Capture the cell that displays the provided text and extract its (x, y) central coordinate. 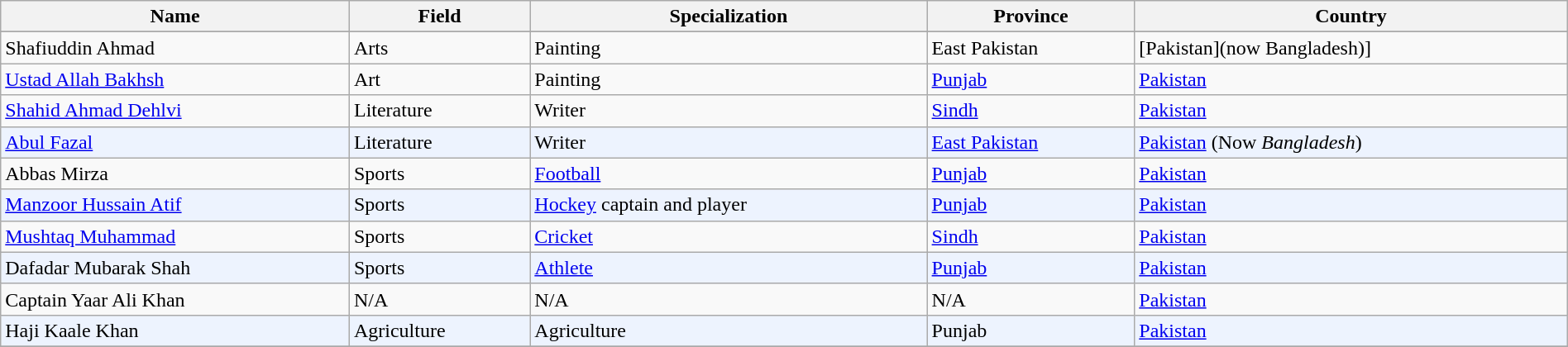
Name (175, 17)
Abul Fazal (175, 142)
[Pakistan](now Bangladesh)] (1351, 48)
Shahid Ahmad Dehlvi (175, 111)
Haji Kaale Khan (175, 330)
Dafadar Mubarak Shah (175, 268)
Pakistan (Now Bangladesh) (1351, 142)
Ustad Allah Bakhsh (175, 79)
Arts (439, 48)
Athlete (729, 268)
Captain Yaar Ali Khan (175, 299)
Hockey captain and player (729, 205)
Specialization (729, 17)
Manzoor Hussain Atif (175, 205)
Field (439, 17)
Art (439, 79)
Football (729, 173)
Province (1030, 17)
Cricket (729, 236)
Abbas Mirza (175, 173)
Country (1351, 17)
Mushtaq Muhammad (175, 236)
Shafiuddin Ahmad (175, 48)
